Output the [x, y] coordinate of the center of the cell containing the given text.  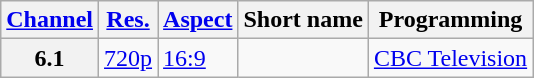
Channel [50, 20]
CBC Television [450, 58]
Programming [450, 20]
Short name [303, 20]
6.1 [50, 58]
Res. [128, 20]
Aspect [198, 20]
16:9 [198, 58]
720p [128, 58]
